Capture the cell that displays the provided text and extract its [x, y] central coordinate. 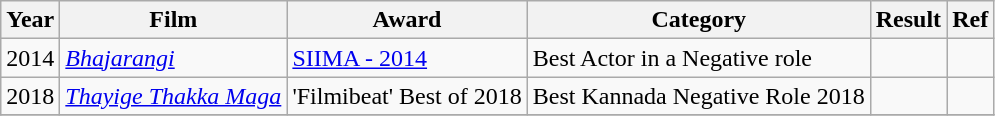
Bhajarangi [174, 58]
Ref [970, 20]
Category [698, 20]
2018 [30, 96]
Best Actor in a Negative role [698, 58]
Award [407, 20]
2014 [30, 58]
Film [174, 20]
Best Kannada Negative Role 2018 [698, 96]
SIIMA - 2014 [407, 58]
Thayige Thakka Maga [174, 96]
Result [908, 20]
'Filmibeat' Best of 2018 [407, 96]
Year [30, 20]
